Capture the cell that displays the provided text and extract its (x, y) central coordinate. 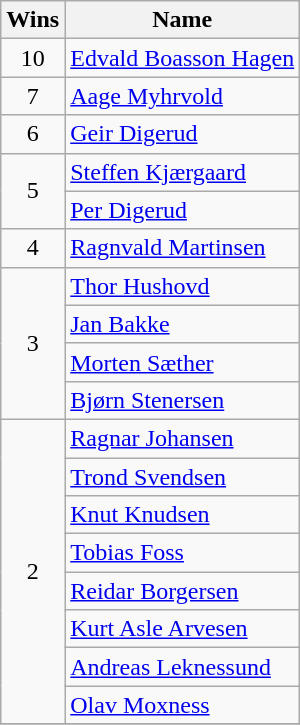
Kurt Asle Arvesen (182, 629)
4 (33, 248)
Andreas Leknessund (182, 667)
Olav Moxness (182, 705)
Aage Myhrvold (182, 96)
Trond Svendsen (182, 477)
Wins (33, 20)
Steffen Kjærgaard (182, 172)
6 (33, 134)
Knut Knudsen (182, 515)
Per Digerud (182, 210)
Tobias Foss (182, 553)
3 (33, 343)
Morten Sæther (182, 362)
2 (33, 571)
7 (33, 96)
Edvald Boasson Hagen (182, 58)
Jan Bakke (182, 324)
Bjørn Stenersen (182, 400)
10 (33, 58)
Geir Digerud (182, 134)
Thor Hushovd (182, 286)
Name (182, 20)
Reidar Borgersen (182, 591)
Ragnar Johansen (182, 438)
Ragnvald Martinsen (182, 248)
5 (33, 191)
